Detect which cell encompasses the target text, then output its (x, y) center coordinate. 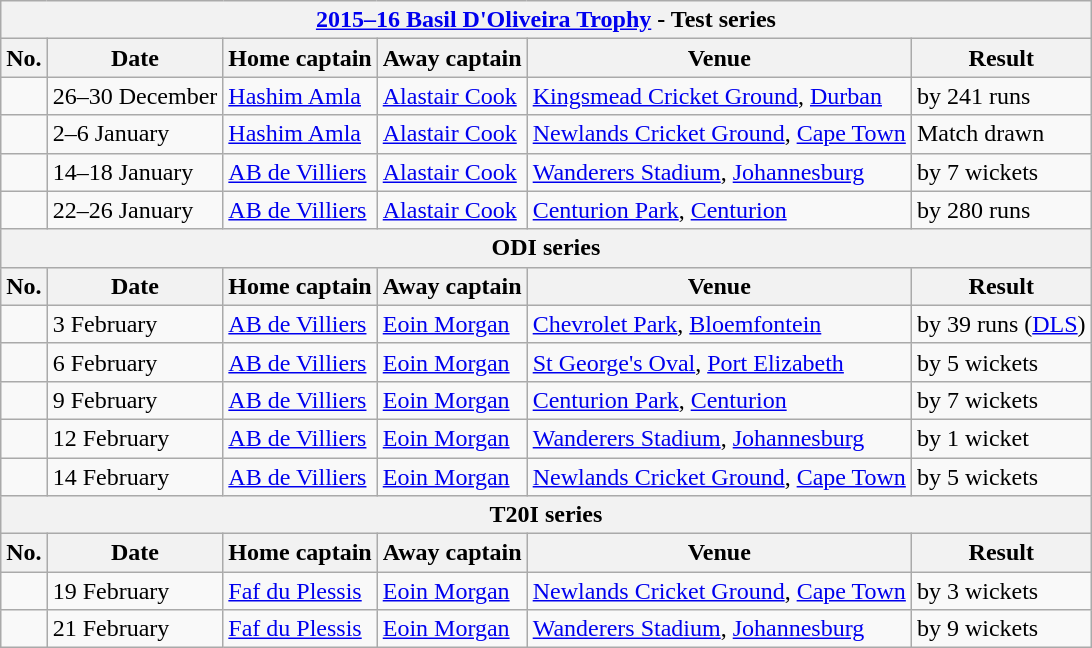
14–18 January (135, 172)
14 February (135, 477)
by 1 wicket (1001, 438)
19 February (135, 591)
by 3 wickets (1001, 591)
by 280 runs (1001, 210)
2015–16 Basil D'Oliveira Trophy - Test series (546, 20)
T20I series (546, 515)
22–26 January (135, 210)
26–30 December (135, 96)
12 February (135, 438)
by 241 runs (1001, 96)
by 39 runs (DLS) (1001, 324)
by 9 wickets (1001, 629)
21 February (135, 629)
2–6 January (135, 134)
3 February (135, 324)
Kingsmead Cricket Ground, Durban (719, 96)
St George's Oval, Port Elizabeth (719, 362)
Chevrolet Park, Bloemfontein (719, 324)
9 February (135, 400)
ODI series (546, 248)
6 February (135, 362)
Match drawn (1001, 134)
